Find where the given text appears and provide that cell's center as [X, Y] coordinate. 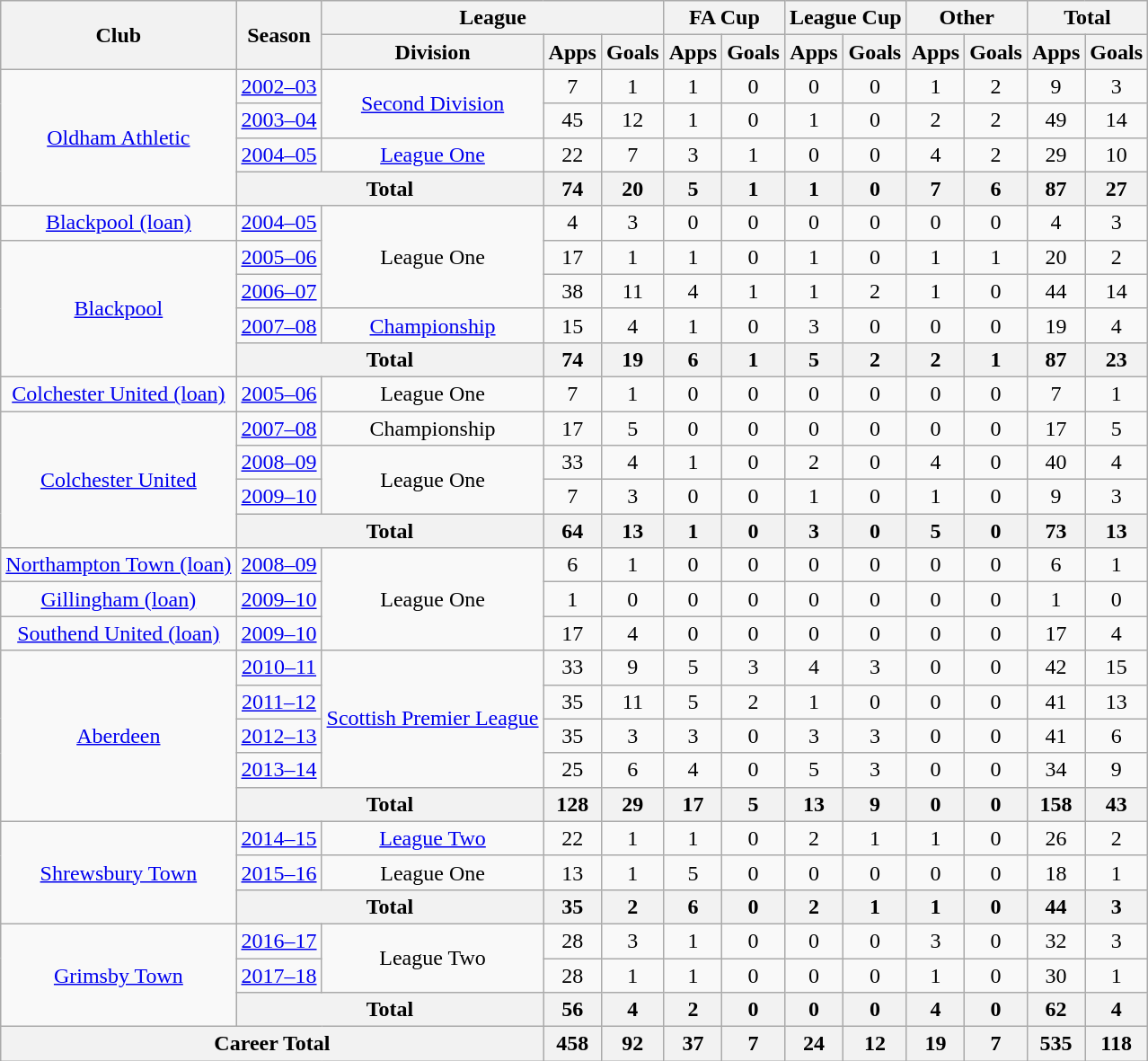
Season [278, 35]
Grimsby Town [119, 975]
49 [1055, 120]
Northampton Town (loan) [119, 565]
Division [433, 52]
42 [1055, 668]
458 [572, 1044]
37 [693, 1044]
2012–13 [278, 736]
2017–18 [278, 975]
FA Cup [724, 18]
Southend United (loan) [119, 633]
45 [572, 120]
56 [572, 1010]
24 [814, 1044]
2010–11 [278, 668]
2003–04 [278, 120]
158 [1055, 804]
535 [1055, 1044]
30 [1055, 975]
Shrewsbury Town [119, 872]
23 [1117, 359]
2015–16 [278, 872]
League Cup [845, 18]
2014–15 [278, 838]
Blackpool (loan) [119, 223]
2002–03 [278, 86]
10 [1117, 155]
2013–14 [278, 770]
40 [1055, 463]
118 [1117, 1044]
Career Total [272, 1044]
2006–07 [278, 291]
73 [1055, 531]
Colchester United (loan) [119, 393]
Other [967, 18]
92 [632, 1044]
128 [572, 804]
18 [1055, 872]
Blackpool [119, 308]
Aberdeen [119, 736]
Second Division [433, 103]
Club [119, 35]
27 [1117, 189]
Colchester United [119, 480]
League [492, 18]
43 [1117, 804]
Scottish Premier League [433, 719]
2011–12 [278, 702]
38 [572, 291]
2016–17 [278, 941]
26 [1055, 838]
32 [1055, 941]
Oldham Athletic [119, 137]
34 [1055, 770]
25 [572, 770]
64 [572, 531]
Gillingham (loan) [119, 599]
62 [1055, 1010]
